Capture the cell that displays the provided text and extract its (X, Y) central coordinate. 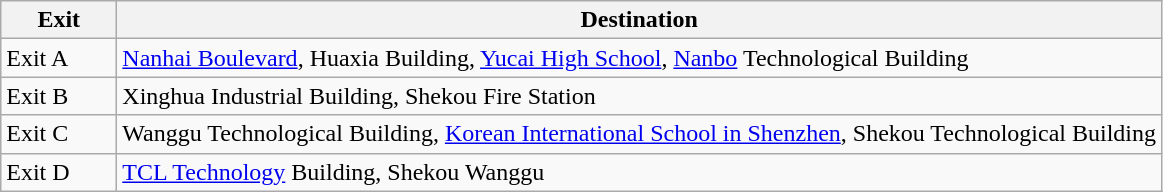
Exit C (59, 134)
Wanggu Technological Building, Korean International School in Shenzhen, Shekou Technological Building (640, 134)
Exit D (59, 172)
Destination (640, 20)
TCL Technology Building, Shekou Wanggu (640, 172)
Exit B (59, 96)
Nanhai Boulevard, Huaxia Building, Yucai High School, Nanbo Technological Building (640, 58)
Exit A (59, 58)
Exit (59, 20)
Xinghua Industrial Building, Shekou Fire Station (640, 96)
